Pinpoint the cell where the given text exists, returning its [x, y] midpoint coordinate. 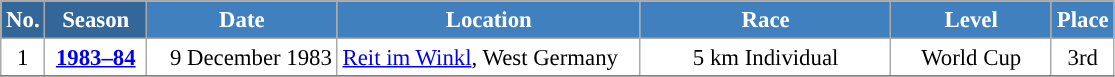
9 December 1983 [242, 58]
Race [766, 20]
Season [96, 20]
Date [242, 20]
1983–84 [96, 58]
Level [972, 20]
No. [23, 20]
1 [23, 58]
Place [1082, 20]
5 km Individual [766, 58]
Location [488, 20]
World Cup [972, 58]
Reit im Winkl, West Germany [488, 58]
3rd [1082, 58]
